Scan for the cell matching the given text and deliver its (x, y) coordinate at center. 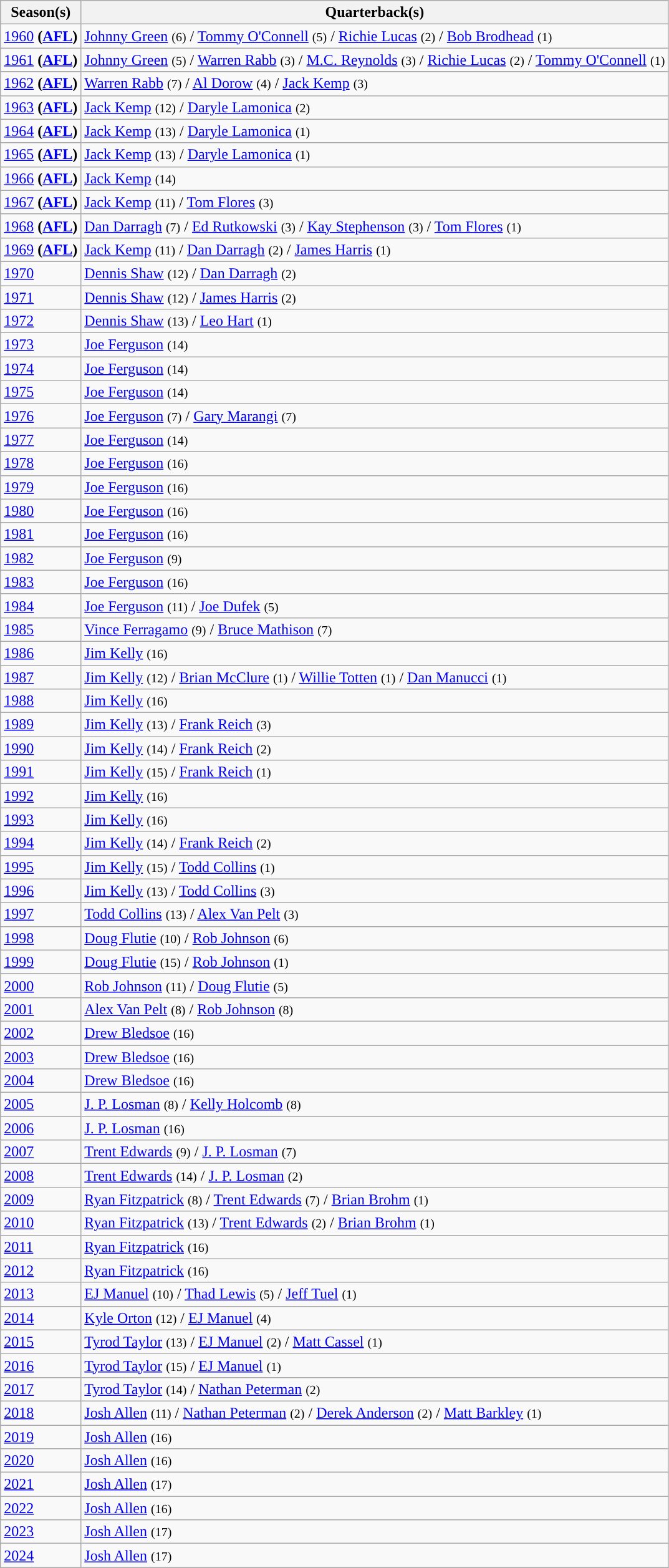
1969 (AFL) (41, 249)
1981 (41, 535)
1995 (41, 867)
2014 (41, 1318)
Rob Johnson (11) / Doug Flutie (5) (375, 985)
Josh Allen (11) / Nathan Peterman (2) / Derek Anderson (2) / Matt Barkley (1) (375, 1413)
2019 (41, 1436)
Jim Kelly (13) / Frank Reich (3) (375, 725)
1991 (41, 772)
1994 (41, 843)
2003 (41, 1057)
EJ Manuel (10) / Thad Lewis (5) / Jeff Tuel (1) (375, 1294)
Johnny Green (5) / Warren Rabb (3) / M.C. Reynolds (3) / Richie Lucas (2) / Tommy O'Connell (1) (375, 60)
2004 (41, 1081)
Jim Kelly (15) / Todd Collins (1) (375, 867)
1990 (41, 748)
1961 (AFL) (41, 60)
Tyrod Taylor (13) / EJ Manuel (2) / Matt Cassel (1) (375, 1342)
2012 (41, 1270)
Vince Ferragamo (9) / Bruce Mathison (7) (375, 629)
Jim Kelly (13) / Todd Collins (3) (375, 891)
1972 (41, 321)
1962 (AFL) (41, 84)
1964 (AFL) (41, 131)
1985 (41, 629)
2000 (41, 985)
Jack Kemp (11) / Dan Darragh (2) / James Harris (1) (375, 249)
2002 (41, 1033)
Joe Ferguson (7) / Gary Marangi (7) (375, 416)
Dennis Shaw (12) / Dan Darragh (2) (375, 273)
2015 (41, 1342)
2018 (41, 1413)
Dennis Shaw (13) / Leo Hart (1) (375, 321)
2011 (41, 1247)
1984 (41, 606)
2016 (41, 1365)
1986 (41, 653)
1967 (AFL) (41, 202)
Doug Flutie (15) / Rob Johnson (1) (375, 962)
1999 (41, 962)
1989 (41, 725)
1975 (41, 392)
1968 (AFL) (41, 226)
1996 (41, 891)
Season(s) (41, 12)
1980 (41, 511)
1978 (41, 463)
2021 (41, 1484)
1960 (AFL) (41, 36)
1997 (41, 914)
1971 (41, 298)
Dan Darragh (7) / Ed Rutkowski (3) / Kay Stephenson (3) / Tom Flores (1) (375, 226)
2022 (41, 1508)
Kyle Orton (12) / EJ Manuel (4) (375, 1318)
Jim Kelly (15) / Frank Reich (1) (375, 772)
1970 (41, 273)
1982 (41, 558)
Todd Collins (13) / Alex Van Pelt (3) (375, 914)
2006 (41, 1128)
2010 (41, 1223)
1987 (41, 677)
2001 (41, 1009)
Ryan Fitzpatrick (8) / Trent Edwards (7) / Brian Brohm (1) (375, 1199)
Trent Edwards (14) / J. P. Losman (2) (375, 1176)
J. P. Losman (8) / Kelly Holcomb (8) (375, 1105)
2023 (41, 1532)
Warren Rabb (7) / Al Dorow (4) / Jack Kemp (3) (375, 84)
1973 (41, 345)
Jack Kemp (11) / Tom Flores (3) (375, 202)
1977 (41, 440)
2017 (41, 1389)
J. P. Losman (16) (375, 1128)
1992 (41, 796)
2013 (41, 1294)
1983 (41, 582)
Jack Kemp (14) (375, 178)
Trent Edwards (9) / J. P. Losman (7) (375, 1152)
2024 (41, 1556)
1976 (41, 416)
1974 (41, 369)
2008 (41, 1176)
Jack Kemp (12) / Daryle Lamonica (2) (375, 107)
2005 (41, 1105)
1965 (AFL) (41, 155)
Ryan Fitzpatrick (13) / Trent Edwards (2) / Brian Brohm (1) (375, 1223)
Joe Ferguson (9) (375, 558)
Jim Kelly (12) / Brian McClure (1) / Willie Totten (1) / Dan Manucci (1) (375, 677)
Alex Van Pelt (8) / Rob Johnson (8) (375, 1009)
Dennis Shaw (12) / James Harris (2) (375, 298)
Doug Flutie (10) / Rob Johnson (6) (375, 938)
2009 (41, 1199)
1988 (41, 701)
1998 (41, 938)
Johnny Green (6) / Tommy O'Connell (5) / Richie Lucas (2) / Bob Brodhead (1) (375, 36)
1963 (AFL) (41, 107)
Quarterback(s) (375, 12)
Joe Ferguson (11) / Joe Dufek (5) (375, 606)
2007 (41, 1152)
2020 (41, 1461)
Tyrod Taylor (14) / Nathan Peterman (2) (375, 1389)
1993 (41, 820)
1966 (AFL) (41, 178)
Tyrod Taylor (15) / EJ Manuel (1) (375, 1365)
1979 (41, 487)
